From the cell containing the given text, extract its center point as (X, Y) coordinate. 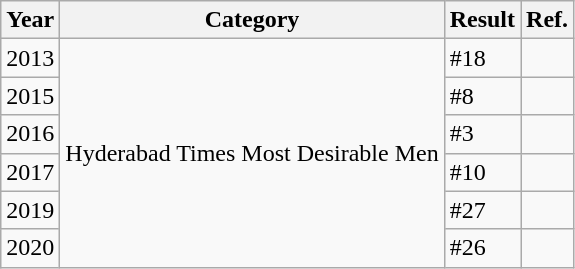
#8 (482, 96)
#10 (482, 172)
2020 (30, 248)
Result (482, 20)
2015 (30, 96)
2019 (30, 210)
2016 (30, 134)
2017 (30, 172)
Year (30, 20)
#27 (482, 210)
#26 (482, 248)
Category (252, 20)
#18 (482, 58)
Hyderabad Times Most Desirable Men (252, 153)
#3 (482, 134)
2013 (30, 58)
Ref. (548, 20)
